Search for the cell housing the specified text and yield its [X, Y] center coordinate. 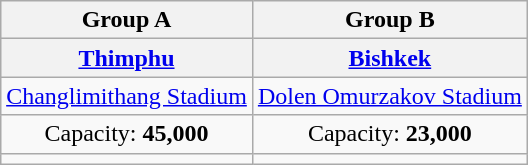
Dolen Omurzakov Stadium [390, 96]
Group B [390, 20]
Bishkek [390, 58]
Capacity: 45,000 [127, 134]
Group A [127, 20]
Capacity: 23,000 [390, 134]
Thimphu [127, 58]
Changlimithang Stadium [127, 96]
